Output the [x, y] coordinate of the center of the cell containing the given text.  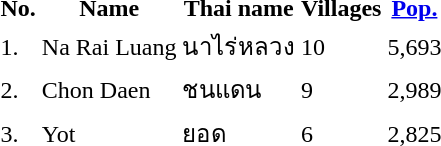
ชนแดน [239, 90]
9 [340, 90]
นาไร่หลวง [239, 46]
10 [340, 46]
Chon Daen [109, 90]
Na Rai Luang [109, 46]
